Scan for the cell matching the given text and deliver its (X, Y) coordinate at center. 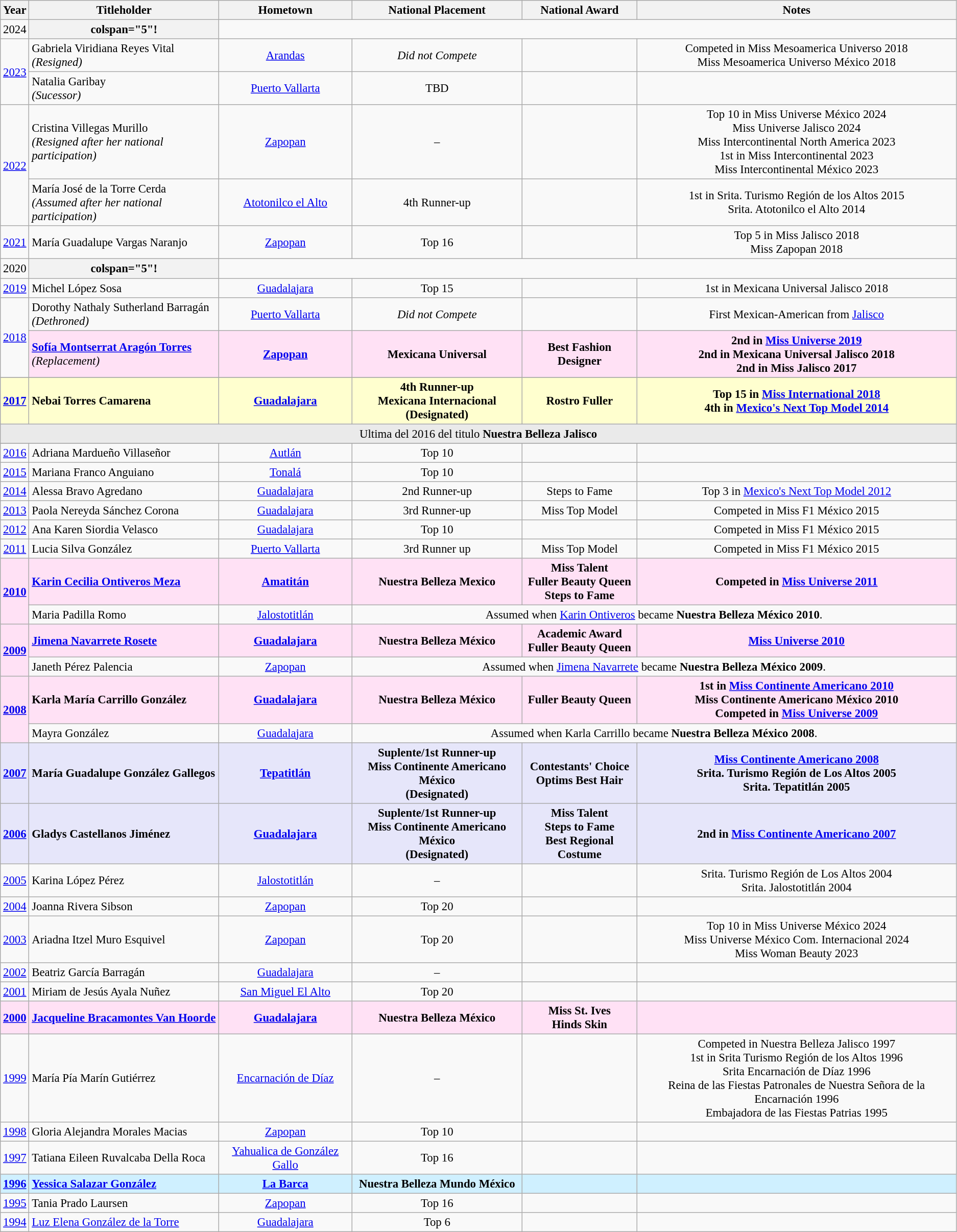
Paola Nereyda Sánchez Corona (124, 510)
2022 (15, 165)
Top 15 in Miss International 20184th in Mexico's Next Top Model 2014 (797, 400)
Academic AwardFuller Beauty Queen (580, 641)
2000 (15, 1017)
Assumed when Karla Carrillo became Nuestra Belleza México 2008. (654, 733)
Dorothy Nathaly Sutherland Barragán(Dethroned) (124, 314)
Karina López Pérez (124, 881)
Tonalá (285, 472)
Miss TalentFuller Beauty QueenSteps to Fame (580, 582)
Miss TalentSteps to FameBest Regional Costume (580, 834)
Yahualica de González Gallo (285, 1158)
2011 (15, 549)
4th Runner-up (437, 203)
Top 6 (437, 1222)
National Placement (437, 10)
Karin Cecilia Ontiveros Meza (124, 582)
Luz Elena González de la Torre (124, 1222)
Top 3 in Mexico's Next Top Model 2012 (797, 491)
1st in Mexicana Universal Jalisco 2018 (797, 288)
María Guadalupe González Gallegos (124, 773)
Yessica Salazar González (124, 1184)
María José de la Torre Cerda(Assumed after her national participation) (124, 203)
2012 (15, 530)
Contestants' ChoiceOptims Best Hair (580, 773)
2010 (15, 591)
2018 (15, 337)
Ultima del 2016 del titulo Nuestra Belleza Jalisco (479, 434)
Miss Continente Americano 2008Srita. Turismo Región de Los Altos 2005Srita. Tepatitlán 2005 (797, 773)
María Pía Marín Gutiérrez (124, 1079)
San Miguel El Alto (285, 991)
2003 (15, 939)
2002 (15, 973)
Competed in Miss Universe 2011 (797, 582)
2017 (15, 400)
Lucia Silva González (124, 549)
3rd Runner-up (437, 510)
4th Runner-upMexicana Internacional(Designated) (437, 400)
1995 (15, 1203)
Assumed when Karin Ontiveros became Nuestra Belleza México 2010. (654, 615)
2014 (15, 491)
National Award (580, 10)
2nd Runner-up (437, 491)
Autlán (285, 453)
Steps to Fame (580, 491)
La Barca (285, 1184)
Alessa Bravo Agredano (124, 491)
TBD (437, 89)
2007 (15, 773)
Nebai Torres Camarena (124, 400)
Hometown (285, 10)
2024 (15, 30)
Adriana Mardueño Villaseñor (124, 453)
Encarnación de Díaz (285, 1079)
2023 (15, 72)
1997 (15, 1158)
1st in Srita. Turismo Región de los Altos 2015Srita. Atotonilco el Alto 2014 (797, 203)
Ana Karen Siordia Velasco (124, 530)
Janeth Pérez Palencia (124, 667)
Arandas (285, 55)
Top 5 in Miss Jalisco 2018Miss Zapopan 2018 (797, 242)
Rostro Fuller (580, 400)
Karla María Carrillo González (124, 700)
2nd in Miss Continente Americano 2007 (797, 834)
Sofía Montserrat Aragón Torres(Replacement) (124, 354)
Joanna Rivera Sibson (124, 907)
1994 (15, 1222)
2013 (15, 510)
Srita. Turismo Región de Los Altos 2004Srita. Jalostotitlán 2004 (797, 881)
Nuestra Belleza Mundo México (437, 1184)
Tania Prado Laursen (124, 1203)
Michel López Sosa (124, 288)
Amatitán (285, 582)
3rd Runner up (437, 549)
Natalia Garibay(Sucessor) (124, 89)
2019 (15, 288)
Miss Universe 2010 (797, 641)
Gloria Alejandra Morales Macias (124, 1132)
2020 (15, 269)
2005 (15, 881)
Tatiana Eileen Ruvalcaba Della Roca (124, 1158)
2016 (15, 453)
Mexicana Universal (437, 354)
Gladys Castellanos Jiménez (124, 834)
2001 (15, 991)
Assumed when Jimena Navarrete became Nuestra Belleza México 2009. (654, 667)
2004 (15, 907)
2nd in Miss Universe 20192nd in Mexicana Universal Jalisco 20182nd in Miss Jalisco 2017 (797, 354)
María Guadalupe Vargas Naranjo (124, 242)
Top 15 (437, 288)
Jacqueline Bracamontes Van Hoorde (124, 1017)
Maria Padilla Romo (124, 615)
Competed in Miss Mesoamerica Universo 2018Miss Mesoamerica Universo México 2018 (797, 55)
2006 (15, 834)
1st in Miss Continente Americano 2010Miss Continente Americano México 2010Competed in Miss Universe 2009 (797, 700)
Beatriz García Barragán (124, 973)
1996 (15, 1184)
2009 (15, 650)
Fuller Beauty Queen (580, 700)
Top 10 in Miss Universe México 2024Miss Universe México Com. Internacional 2024Miss Woman Beauty 2023 (797, 939)
Miriam de Jesús Ayala Nuñez (124, 991)
Tepatitlán (285, 773)
Mayra González (124, 733)
2021 (15, 242)
2015 (15, 472)
Atotonilco el Alto (285, 203)
First Mexican-American from Jalisco (797, 314)
Ariadna Itzel Muro Esquivel (124, 939)
2008 (15, 710)
Best Fashion Designer (580, 354)
Notes (797, 10)
Jimena Navarrete Rosete (124, 641)
Year (15, 10)
Nuestra Belleza Mexico (437, 582)
1999 (15, 1079)
Gabriela Viridiana Reyes Vital(Resigned) (124, 55)
Mariana Franco Anguiano (124, 472)
Cristina Villegas Murillo(Resigned after her national participation) (124, 142)
1998 (15, 1132)
Miss St. IvesHinds Skin (580, 1017)
Titleholder (124, 10)
